Find where the given text appears and provide that cell's center as (x, y) coordinate. 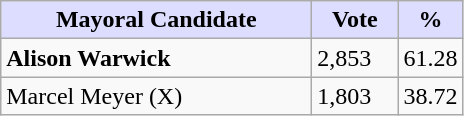
1,803 (355, 96)
38.72 (430, 96)
% (430, 20)
Vote (355, 20)
Mayoral Candidate (156, 20)
61.28 (430, 58)
Marcel Meyer (X) (156, 96)
Alison Warwick (156, 58)
2,853 (355, 58)
